Return the (X, Y) coordinate for the center point of the cell that contains the specified text.  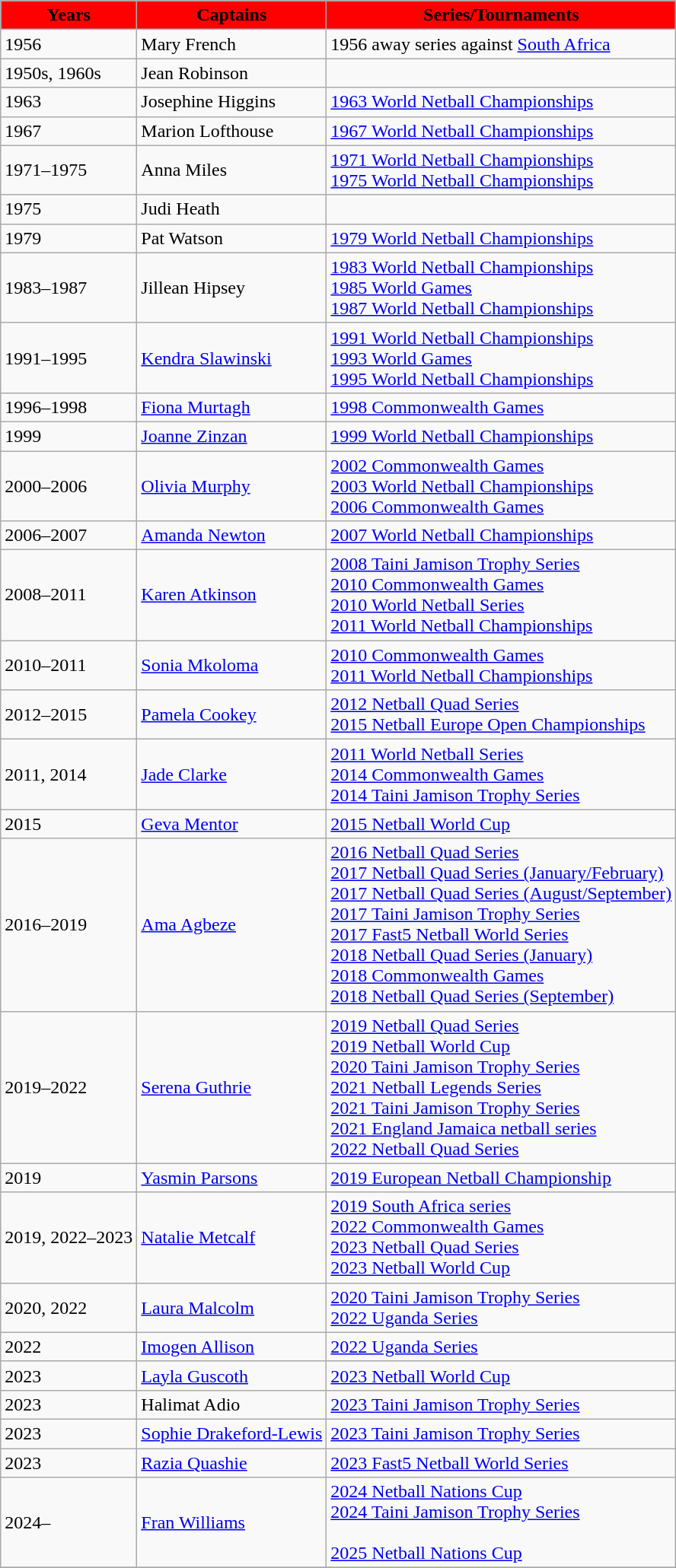
2012 Netball Quad Series2015 Netball Europe Open Championships (501, 715)
Laura Malcolm (231, 1307)
1971 World Netball Championships1975 World Netball Championships (501, 170)
2015 Netball World Cup (501, 824)
2011 World Netball Series2014 Commonwealth Games2014 Taini Jamison Trophy Series (501, 774)
Razia Quashie (231, 1463)
1979 (69, 238)
2024 Netball Nations Cup2024 Taini Jamison Trophy Series 2025 Netball Nations Cup (501, 1523)
Jade Clarke (231, 774)
1963 World Netball Championships (501, 102)
Captains (231, 15)
1999 World Netball Championships (501, 436)
Anna Miles (231, 170)
Karen Atkinson (231, 595)
2011, 2014 (69, 774)
2020, 2022 (69, 1307)
Fiona Murtagh (231, 407)
Halimat Adio (231, 1404)
Years (69, 15)
2020 Taini Jamison Trophy Series2022 Uganda Series (501, 1307)
2016–2019 (69, 925)
Jean Robinson (231, 73)
2008 Taini Jamison Trophy Series2010 Commonwealth Games2010 World Netball Series2011 World Netball Championships (501, 595)
2002 Commonwealth Games2003 World Netball Championships2006 Commonwealth Games (501, 485)
2010–2011 (69, 665)
Joanne Zinzan (231, 436)
1950s, 1960s (69, 73)
2019 South Africa series2022 Commonwealth Games2023 Netball Quad Series2023 Netball World Cup (501, 1237)
1975 (69, 209)
Yasmin Parsons (231, 1178)
2022 Uganda Series (501, 1347)
Mary French (231, 44)
Olivia Murphy (231, 485)
Pamela Cookey (231, 715)
2000–2006 (69, 485)
2019 European Netball Championship (501, 1178)
Fran Williams (231, 1523)
Josephine Higgins (231, 102)
2007 World Netball Championships (501, 536)
Ama Agbeze (231, 925)
Judi Heath (231, 209)
2019, 2022–2023 (69, 1237)
1967 World Netball Championships (501, 131)
Pat Watson (231, 238)
2012–2015 (69, 715)
1967 (69, 131)
Jillean Hipsey (231, 288)
2008–2011 (69, 595)
2015 (69, 824)
1971–1975 (69, 170)
2023 Netball World Cup (501, 1376)
2010 Commonwealth Games2011 World Netball Championships (501, 665)
1983–1987 (69, 288)
Layla Guscoth (231, 1376)
2006–2007 (69, 536)
Serena Guthrie (231, 1087)
Natalie Metcalf (231, 1237)
2019 (69, 1178)
Sonia Mkoloma (231, 665)
1996–1998 (69, 407)
1998 Commonwealth Games (501, 407)
Sophie Drakeford-Lewis (231, 1433)
2023 Fast5 Netball World Series (501, 1463)
2019–2022 (69, 1087)
1999 (69, 436)
1956 (69, 44)
1956 away series against South Africa (501, 44)
Amanda Newton (231, 536)
Geva Mentor (231, 824)
Imogen Allison (231, 1347)
1991–1995 (69, 358)
1979 World Netball Championships (501, 238)
2024– (69, 1523)
1963 (69, 102)
Marion Lofthouse (231, 131)
2022 (69, 1347)
Kendra Slawinski (231, 358)
1983 World Netball Championships1985 World Games1987 World Netball Championships (501, 288)
Series/Tournaments (501, 15)
1991 World Netball Championships1993 World Games1995 World Netball Championships (501, 358)
